Capture the cell that displays the provided text and extract its [x, y] central coordinate. 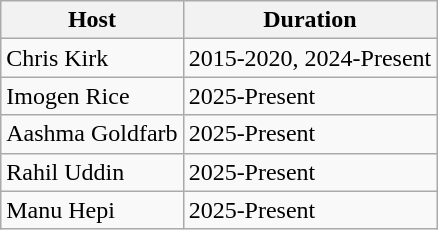
Manu Hepi [92, 210]
Chris Kirk [92, 58]
Imogen Rice [92, 96]
Host [92, 20]
Aashma Goldfarb [92, 134]
Duration [310, 20]
Rahil Uddin [92, 172]
2015-2020, 2024-Present [310, 58]
